Identify which cell holds the provided text, then report its (X, Y) central coordinate. 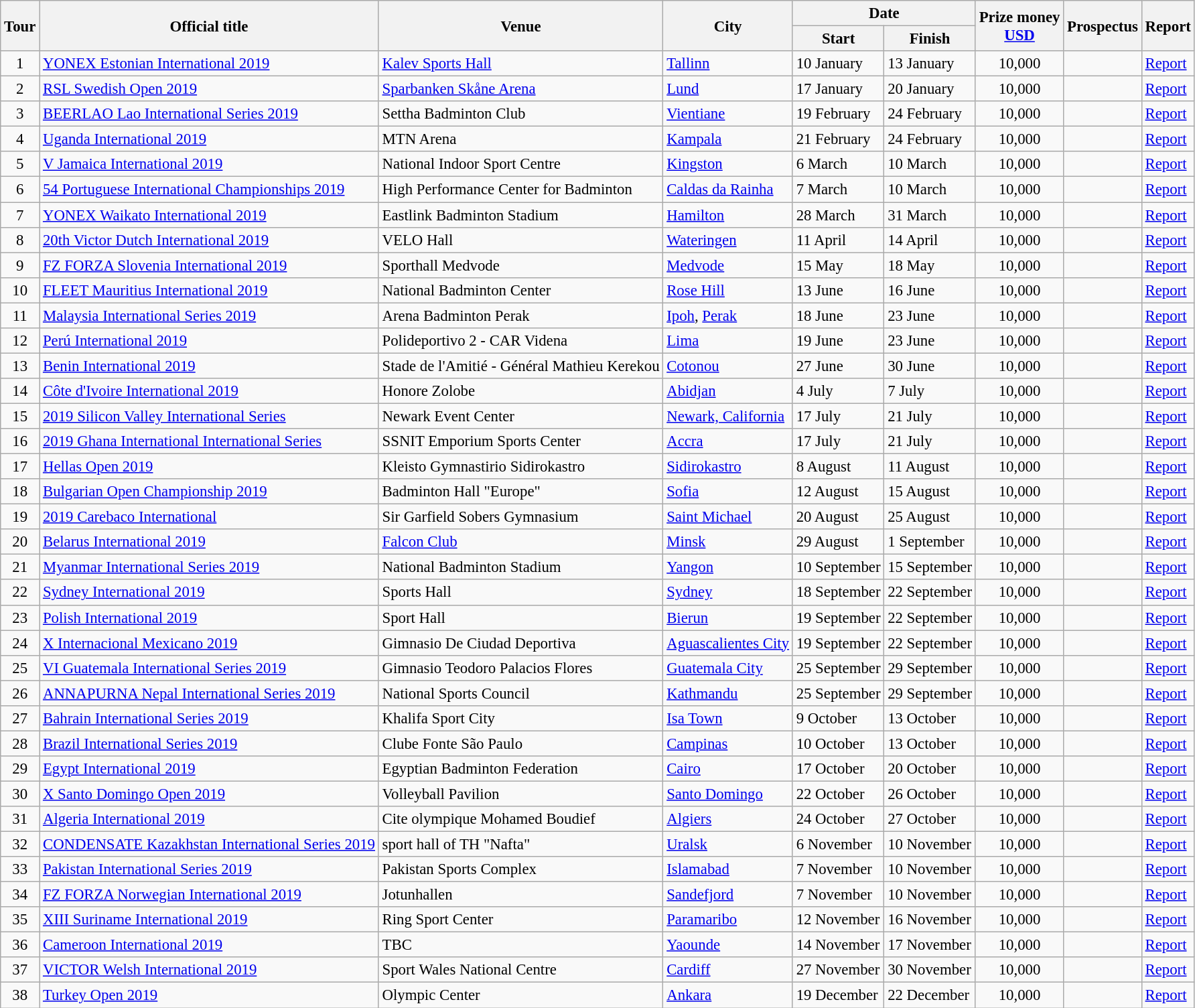
21 (20, 567)
9 (20, 265)
11 August (930, 467)
FZ FORZA Slovenia International 2019 (209, 265)
3 (20, 114)
Belarus International 2019 (209, 542)
Cite olympique Mohamed Boudief (521, 819)
15 August (930, 492)
Sydney (727, 593)
35 (20, 920)
Kathmandu (727, 693)
5 (20, 164)
Tour (20, 25)
BEERLAO Lao International Series 2019 (209, 114)
Cardiff (727, 970)
27 October (930, 819)
24 October (838, 819)
20 October (930, 769)
National Badminton Center (521, 290)
19 December (838, 995)
Kingston (727, 164)
Sparbanken Skåne Arena (521, 89)
ANNAPURNA Nepal International Series 2019 (209, 693)
2019 Ghana International International Series (209, 441)
Settha Badminton Club (521, 114)
National Badminton Stadium (521, 567)
Sir Garfield Sobers Gymnasium (521, 517)
Uralsk (727, 845)
18 June (838, 315)
34 (20, 895)
11 April (838, 240)
sport hall of TH "Nafta" (521, 845)
7 March (838, 190)
4 July (838, 391)
TBC (521, 945)
Badminton Hall "Europe" (521, 492)
Algeria International 2019 (209, 819)
24 (20, 643)
6 November (838, 845)
Sofia (727, 492)
1 September (930, 542)
13 June (838, 290)
19 February (838, 114)
Turkey Open 2019 (209, 995)
Santo Domingo (727, 794)
12 (20, 341)
15 (20, 416)
22 (20, 593)
9 October (838, 719)
Egyptian Badminton Federation (521, 769)
15 September (930, 567)
30 (20, 794)
2019 Silicon Valley International Series (209, 416)
27 (20, 719)
14 April (930, 240)
Saint Michael (727, 517)
Cairo (727, 769)
Ankara (727, 995)
37 (20, 970)
Wateringen (727, 240)
XIII Suriname International 2019 (209, 920)
20th Victor Dutch International 2019 (209, 240)
36 (20, 945)
Newark Event Center (521, 416)
Guatemala City (727, 668)
Gimnasio Teodoro Palacios Flores (521, 668)
Newark, California (727, 416)
Jotunhallen (521, 895)
Caldas da Rainha (727, 190)
25 August (930, 517)
28 March (838, 215)
Official title (209, 25)
26 (20, 693)
16 June (930, 290)
Paramaribo (727, 920)
22 December (930, 995)
13 (20, 366)
Accra (727, 441)
27 June (838, 366)
26 October (930, 794)
29 (20, 769)
Yangon (727, 567)
6 (20, 190)
27 November (838, 970)
Sydney International 2019 (209, 593)
Kampala (727, 139)
Ring Sport Center (521, 920)
Yaounde (727, 945)
2019 Carebaco International (209, 517)
2 (20, 89)
6 March (838, 164)
Honore Zolobe (521, 391)
National Indoor Sport Centre (521, 164)
28 (20, 743)
Sandefjord (727, 895)
Olympic Center (521, 995)
Sporthall Medvode (521, 265)
Stade de l'Amitié - Général Mathieu Kerekou (521, 366)
30 November (930, 970)
VELO Hall (521, 240)
Côte d'Ivoire International 2019 (209, 391)
20 January (930, 89)
Bahrain International Series 2019 (209, 719)
Eastlink Badminton Stadium (521, 215)
Malaysia International Series 2019 (209, 315)
Pakistan Sports Complex (521, 869)
Vientiane (727, 114)
Tallinn (727, 64)
7 July (930, 391)
33 (20, 869)
Pakistan International Series 2019 (209, 869)
10 January (838, 64)
X Santo Domingo Open 2019 (209, 794)
18 (20, 492)
Prospectus (1103, 25)
17 (20, 467)
Minsk (727, 542)
31 March (930, 215)
25 (20, 668)
14 (20, 391)
Date (884, 13)
32 (20, 845)
Polish International 2019 (209, 618)
Kleisto Gymnastirio Sidirokastro (521, 467)
Bierun (727, 618)
31 (20, 819)
Egypt International 2019 (209, 769)
Sports Hall (521, 593)
17 November (930, 945)
Islamabad (727, 869)
VICTOR Welsh International 2019 (209, 970)
7 (20, 215)
National Sports Council (521, 693)
1 (20, 64)
10 September (838, 567)
Sport Wales National Centre (521, 970)
Clube Fonte São Paulo (521, 743)
21 February (838, 139)
13 January (930, 64)
22 October (838, 794)
Myanmar International Series 2019 (209, 567)
11 (20, 315)
SSNIT Emporium Sports Center (521, 441)
City (727, 25)
19 June (838, 341)
Algiers (727, 819)
RSL Swedish Open 2019 (209, 89)
Venue (521, 25)
14 November (838, 945)
23 (20, 618)
Aguascalientes City (727, 643)
CONDENSATE Kazakhstan International Series 2019 (209, 845)
Medvode (727, 265)
Perú International 2019 (209, 341)
18 September (838, 593)
X Internacional Mexicano 2019 (209, 643)
Finish (930, 39)
Cotonou (727, 366)
Benin International 2019 (209, 366)
15 May (838, 265)
Isa Town (727, 719)
Uganda International 2019 (209, 139)
17 October (838, 769)
Polideportivo 2 - CAR Videna (521, 341)
12 November (838, 920)
Campinas (727, 743)
18 May (930, 265)
Kalev Sports Hall (521, 64)
YONEX Waikato International 2019 (209, 215)
FLEET Mauritius International 2019 (209, 290)
Bulgarian Open Championship 2019 (209, 492)
Abidjan (727, 391)
Gimnasio De Ciudad Deportiva (521, 643)
10 October (838, 743)
Hamilton (727, 215)
YONEX Estonian International 2019 (209, 64)
Brazil International Series 2019 (209, 743)
54 Portuguese International Championships 2019 (209, 190)
8 (20, 240)
17 January (838, 89)
Ipoh, Perak (727, 315)
Prize money USD (1020, 25)
20 (20, 542)
Arena Badminton Perak (521, 315)
Khalifa Sport City (521, 719)
12 August (838, 492)
4 (20, 139)
Cameroon International 2019 (209, 945)
V Jamaica International 2019 (209, 164)
8 August (838, 467)
29 August (838, 542)
Falcon Club (521, 542)
MTN Arena (521, 139)
VI Guatemala International Series 2019 (209, 668)
20 August (838, 517)
Lima (727, 341)
38 (20, 995)
Sidirokastro (727, 467)
30 June (930, 366)
Volleyball Pavilion (521, 794)
Start (838, 39)
FZ FORZA Norwegian International 2019 (209, 895)
Sport Hall (521, 618)
16 November (930, 920)
16 (20, 441)
Hellas Open 2019 (209, 467)
Rose Hill (727, 290)
High Performance Center for Badminton (521, 190)
19 (20, 517)
Lund (727, 89)
10 (20, 290)
